Determine the (X, Y) coordinate at the center of the cell enclosing the given text.  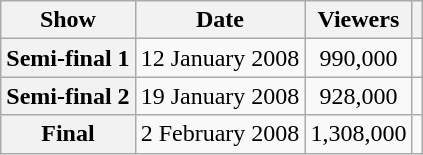
1,308,000 (358, 134)
19 January 2008 (220, 96)
Semi-final 1 (68, 58)
Semi-final 2 (68, 96)
Viewers (358, 20)
990,000 (358, 58)
Final (68, 134)
2 February 2008 (220, 134)
12 January 2008 (220, 58)
Show (68, 20)
928,000 (358, 96)
Date (220, 20)
